Return the [x, y] coordinate for the center point of the cell that contains the specified text.  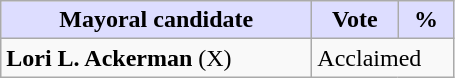
Lori L. Ackerman (X) [156, 58]
Vote [355, 20]
Acclaimed [383, 58]
Mayoral candidate [156, 20]
% [426, 20]
